Scan for the cell matching the given text and deliver its [x, y] coordinate at center. 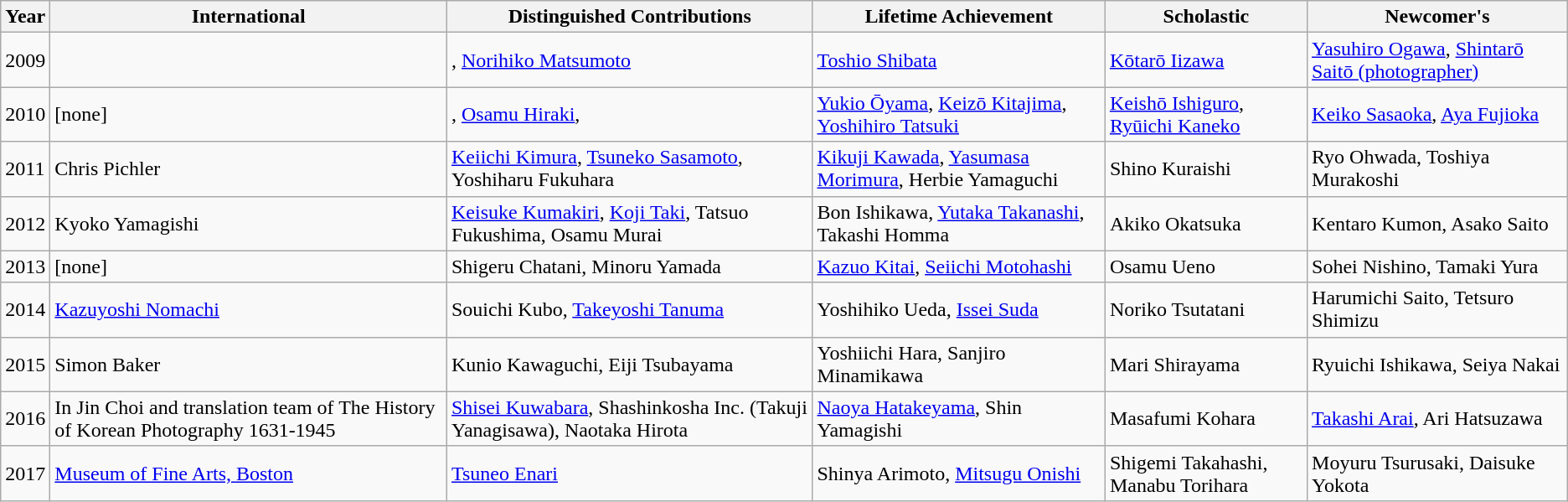
Yasuhiro Ogawa, Shintarō Saitō (photographer) [1437, 60]
Moyuru Tsurusaki, Daisuke Yokota [1437, 473]
Kunio Kawaguchi, Eiji Tsubayama [629, 364]
Masafumi Kohara [1206, 419]
Ryuichi Ishikawa, Seiya Nakai [1437, 364]
Takashi Arai, Ari Hatsuzawa [1437, 419]
Keiichi Kimura, Tsuneko Sasamoto, Yoshiharu Fukuhara [629, 169]
Scholastic [1206, 17]
2011 [25, 169]
Kōtarō Iizawa [1206, 60]
Yoshihiko Ueda, Issei Suda [958, 310]
Distinguished Contributions [629, 17]
2009 [25, 60]
Kentaro Kumon, Asako Saito [1437, 223]
Bon Ishikawa, Yutaka Takanashi, Takashi Homma [958, 223]
Keiko Sasaoka, Aya Fujioka [1437, 114]
Kyoko Yamagishi [249, 223]
Yukio Ōyama, Keizō Kitajima, Yoshihiro Tatsuki [958, 114]
2016 [25, 419]
Osamu Ueno [1206, 267]
Kazuo Kitai, Seiichi Motohashi [958, 267]
Toshio Shibata [958, 60]
Shino Kuraishi [1206, 169]
Simon Baker [249, 364]
Naoya Hatakeyama, Shin Yamagishi [958, 419]
Noriko Tsutatani [1206, 310]
Tsuneo Enari [629, 473]
Shigemi Takahashi, Manabu Torihara [1206, 473]
Shisei Kuwabara, Shashinkosha Inc. (Takuji Yanagisawa), Naotaka Hirota [629, 419]
Kazuyoshi Nomachi [249, 310]
Mari Shirayama [1206, 364]
Year [25, 17]
Keishō Ishiguro, Ryūichi Kaneko [1206, 114]
Newcomer's [1437, 17]
Shigeru Chatani, Minoru Yamada [629, 267]
Akiko Okatsuka [1206, 223]
2013 [25, 267]
Lifetime Achievement [958, 17]
Keisuke Kumakiri, Koji Taki, Tatsuo Fukushima, Osamu Murai [629, 223]
In Jin Choi and translation team of The History of Korean Photography 1631-1945 [249, 419]
Museum of Fine Arts, Boston [249, 473]
Kikuji Kawada, Yasumasa Morimura, Herbie Yamaguchi [958, 169]
, Norihiko Matsumoto [629, 60]
Shinya Arimoto, Mitsugu Onishi [958, 473]
2010 [25, 114]
Ryo Ohwada, Toshiya Murakoshi [1437, 169]
Sohei Nishino, Tamaki Yura [1437, 267]
Yoshiichi Hara, Sanjiro Minamikawa [958, 364]
2015 [25, 364]
, Osamu Hiraki, [629, 114]
2014 [25, 310]
2012 [25, 223]
Souichi Kubo, Takeyoshi Tanuma [629, 310]
International [249, 17]
Chris Pichler [249, 169]
Harumichi Saito, Tetsuro Shimizu [1437, 310]
2017 [25, 473]
